Locate the cell with the specified text and output its (X, Y) center coordinate. 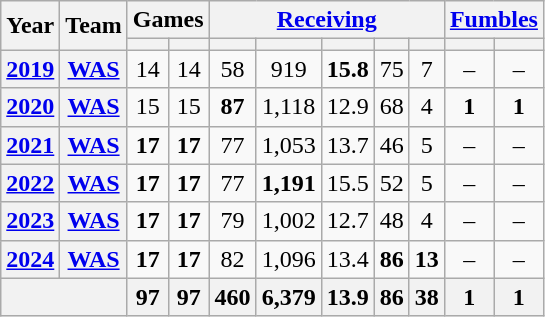
2019 (30, 69)
75 (392, 69)
12.9 (348, 107)
52 (392, 183)
46 (392, 145)
1,191 (288, 183)
Fumbles (494, 20)
6,379 (288, 297)
82 (232, 259)
1,002 (288, 221)
2024 (30, 259)
68 (392, 107)
2022 (30, 183)
1,053 (288, 145)
13.9 (348, 297)
1,096 (288, 259)
13.4 (348, 259)
13.7 (348, 145)
Games (168, 20)
87 (232, 107)
12.7 (348, 221)
79 (232, 221)
38 (426, 297)
7 (426, 69)
2021 (30, 145)
919 (288, 69)
460 (232, 297)
Team (94, 26)
Year (30, 26)
15.8 (348, 69)
58 (232, 69)
48 (392, 221)
13 (426, 259)
15.5 (348, 183)
Receiving (326, 20)
2020 (30, 107)
1,118 (288, 107)
2023 (30, 221)
